Provide the (X, Y) coordinate of the cell's center where the given text is located.  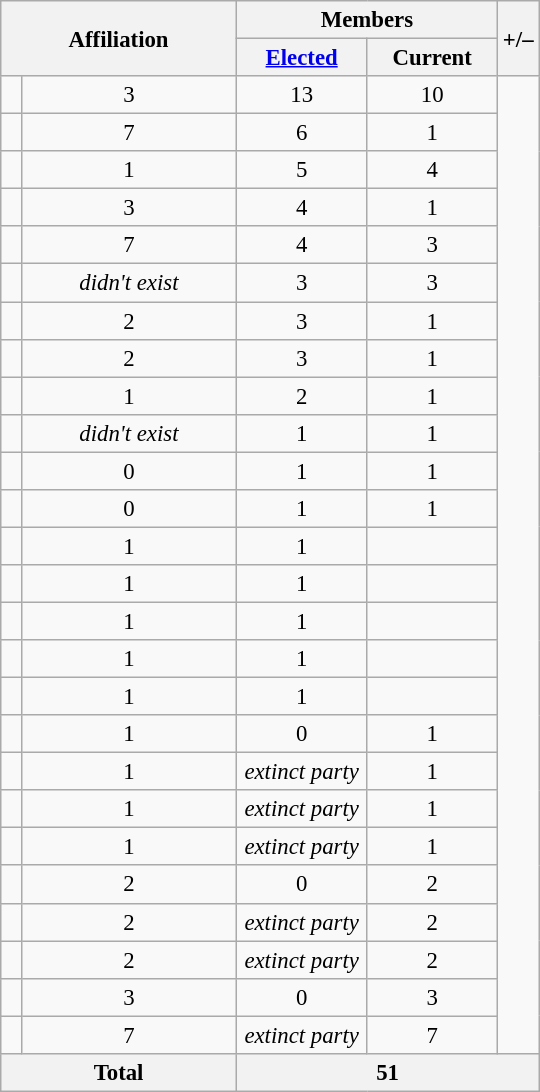
Total (119, 1073)
+/– (518, 38)
10 (432, 95)
Elected (302, 58)
Affiliation (119, 38)
13 (302, 95)
6 (302, 133)
Members (366, 20)
5 (302, 170)
Current (432, 58)
51 (387, 1073)
